Scan for the cell matching the given text and deliver its (x, y) coordinate at center. 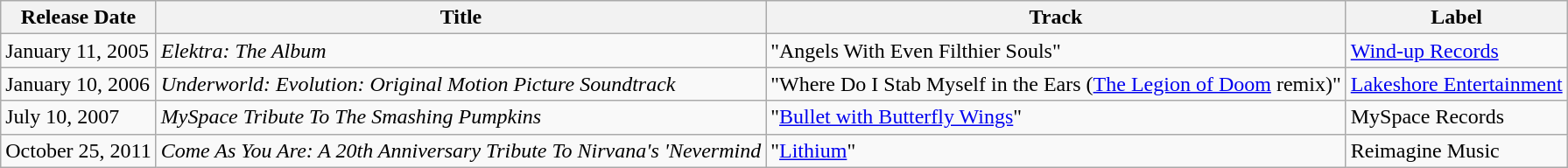
MySpace Tribute To The Smashing Pumpkins (461, 117)
Underworld: Evolution: Original Motion Picture Soundtrack (461, 84)
Release Date (79, 17)
Track (1056, 17)
Reimagine Music (1457, 150)
"Where Do I Stab Myself in the Ears (The Legion of Doom remix)" (1056, 84)
MySpace Records (1457, 117)
"Angels With Even Filthier Souls" (1056, 51)
January 11, 2005 (79, 51)
October 25, 2011 (79, 150)
"Lithium" (1056, 150)
Title (461, 17)
"Bullet with Butterfly Wings" (1056, 117)
January 10, 2006 (79, 84)
July 10, 2007 (79, 117)
Come As You Are: A 20th Anniversary Tribute To Nirvana's 'Nevermind (461, 150)
Lakeshore Entertainment (1457, 84)
Wind-up Records (1457, 51)
Label (1457, 17)
Elektra: The Album (461, 51)
